Identify which cell holds the provided text, then report its (x, y) central coordinate. 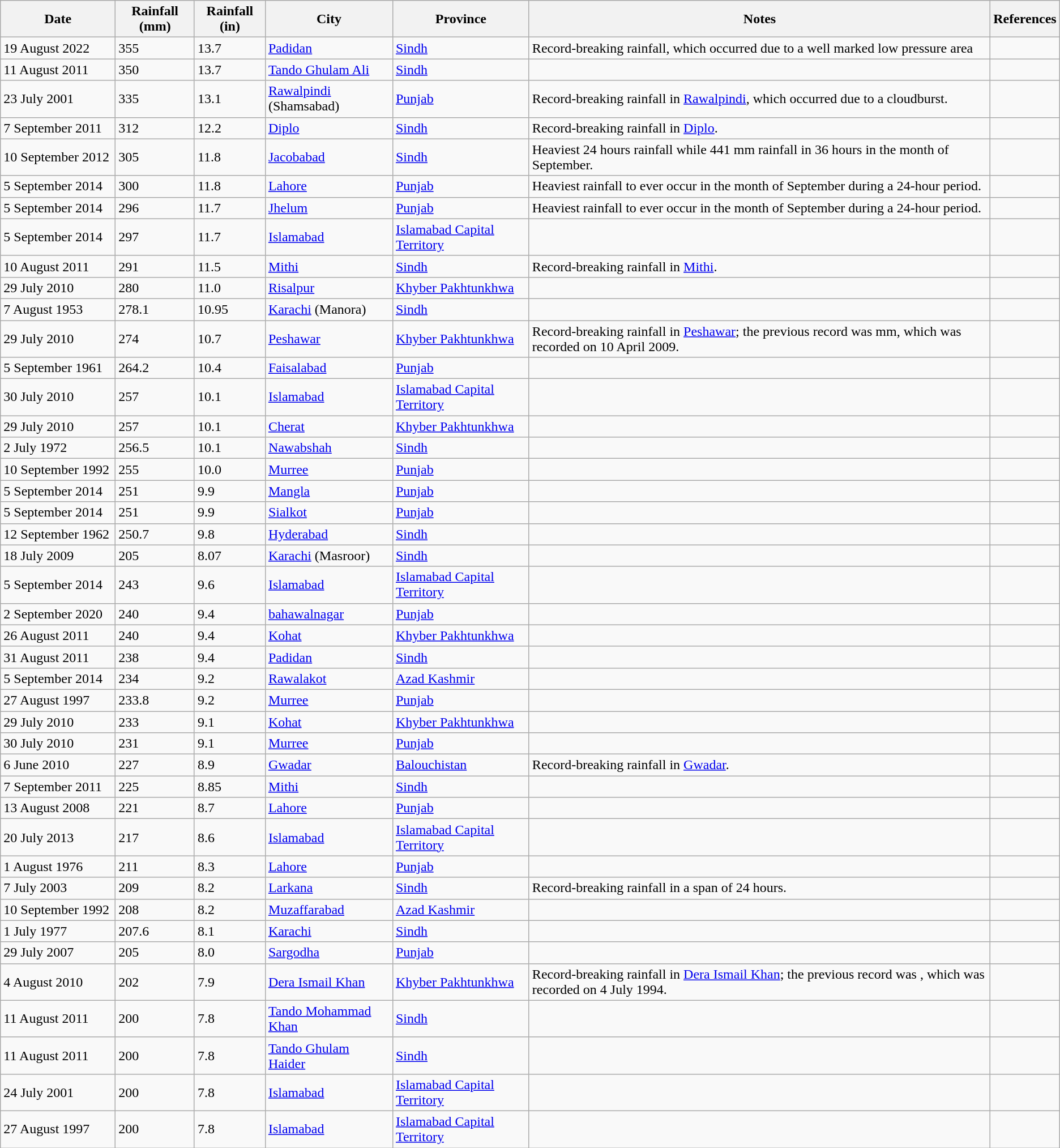
Jhelum (328, 208)
Sargodha (328, 953)
12.2 (230, 128)
bahawalnagar (328, 614)
8.1 (230, 931)
Muzaffarabad (328, 910)
278.1 (155, 309)
8.85 (230, 787)
10.7 (230, 339)
Jacobabad (328, 157)
6 June 2010 (58, 765)
13.1 (230, 99)
231 (155, 744)
Rawalakot (328, 678)
2 July 1972 (58, 448)
207.6 (155, 931)
233 (155, 722)
305 (155, 157)
1 July 1977 (58, 931)
Sialkot (328, 513)
24 July 2001 (58, 1092)
264.2 (155, 368)
297 (155, 237)
8.0 (230, 953)
9.6 (230, 584)
202 (155, 982)
234 (155, 678)
Peshawar (328, 339)
Heaviest 24 hours rainfall while 441 mm rainfall in 36 hours in the month of September. (759, 157)
312 (155, 128)
26 August 2011 (58, 635)
18 July 2009 (58, 556)
References (1025, 19)
Record-breaking rainfall in Peshawar; the previous record was mm, which was recorded on 10 April 2009. (759, 339)
10.0 (230, 470)
Rawalpindi (Shamsabad) (328, 99)
5 September 1961 (58, 368)
29 July 2007 (58, 953)
335 (155, 99)
1 August 1976 (58, 867)
209 (155, 888)
11.5 (230, 266)
8.9 (230, 765)
280 (155, 288)
Dera Ismail Khan (328, 982)
9.8 (230, 534)
300 (155, 186)
Cherat (328, 426)
Larkana (328, 888)
Date (58, 19)
Nawabshah (328, 448)
23 July 2001 (58, 99)
Rainfall (in) (230, 19)
10.95 (230, 309)
243 (155, 584)
Record-breaking rainfall, which occurred due to a well marked low pressure area (759, 48)
Diplo (328, 128)
31 August 2011 (58, 657)
Record-breaking rainfall in Dera Ismail Khan; the previous record was , which was recorded on 4 July 1994. (759, 982)
296 (155, 208)
10 August 2011 (58, 266)
Karachi (Masroor) (328, 556)
Gwadar (328, 765)
8.6 (230, 837)
Tando Mohammad Khan (328, 1018)
208 (155, 910)
7 July 2003 (58, 888)
13 August 2008 (58, 808)
Record-breaking rainfall in a span of 24 hours. (759, 888)
Record-breaking rainfall in Mithi. (759, 266)
19 August 2022 (58, 48)
Record-breaking rainfall in Rawalpindi, which occurred due to a cloudburst. (759, 99)
Tando Ghulam Haider (328, 1056)
Hyderabad (328, 534)
7 August 1953 (58, 309)
350 (155, 70)
355 (155, 48)
8.07 (230, 556)
4 August 2010 (58, 982)
Karachi (328, 931)
City (328, 19)
227 (155, 765)
Mangla (328, 491)
221 (155, 808)
217 (155, 837)
8.7 (230, 808)
238 (155, 657)
Karachi (Manora) (328, 309)
10.4 (230, 368)
233.8 (155, 700)
10 September 2012 (58, 157)
Record-breaking rainfall in Diplo. (759, 128)
250.7 (155, 534)
12 September 1962 (58, 534)
211 (155, 867)
274 (155, 339)
Balouchistan (461, 765)
8.3 (230, 867)
11.0 (230, 288)
Province (461, 19)
Risalpur (328, 288)
Tando Ghulam Ali (328, 70)
Record-breaking rainfall in Gwadar. (759, 765)
2 September 2020 (58, 614)
20 July 2013 (58, 837)
255 (155, 470)
7.9 (230, 982)
Faisalabad (328, 368)
291 (155, 266)
Rainfall (mm) (155, 19)
225 (155, 787)
Notes (759, 19)
256.5 (155, 448)
